Detect which cell encompasses the target text, then output its (X, Y) center coordinate. 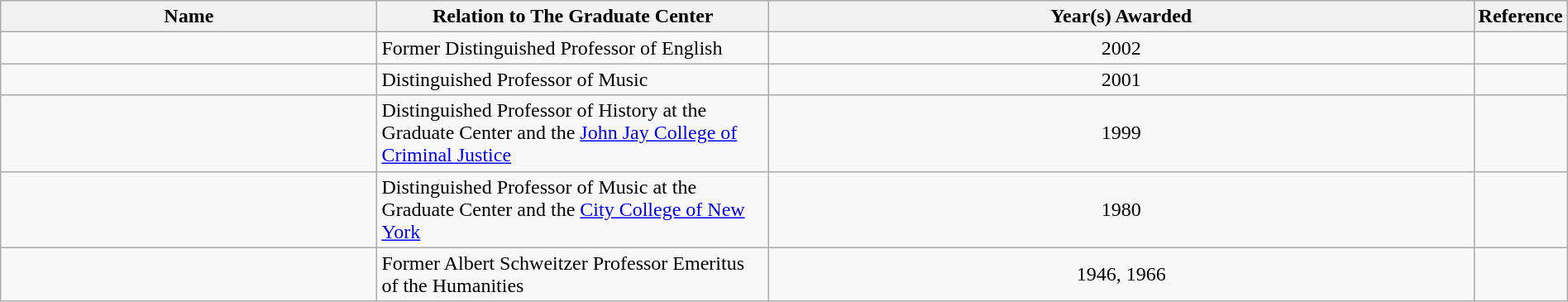
Distinguished Professor of History at the Graduate Center and the John Jay College of Criminal Justice (573, 133)
2002 (1121, 48)
Reference (1520, 17)
Name (189, 17)
Distinguished Professor of Music (573, 79)
Distinguished Professor of Music at the Graduate Center and the City College of New York (573, 209)
Former Albert Schweitzer Professor Emeritus of the Humanities (573, 275)
Year(s) Awarded (1121, 17)
2001 (1121, 79)
1980 (1121, 209)
Former Distinguished Professor of English (573, 48)
1946, 1966 (1121, 275)
Relation to The Graduate Center (573, 17)
1999 (1121, 133)
